Capture the cell that displays the provided text and extract its (x, y) central coordinate. 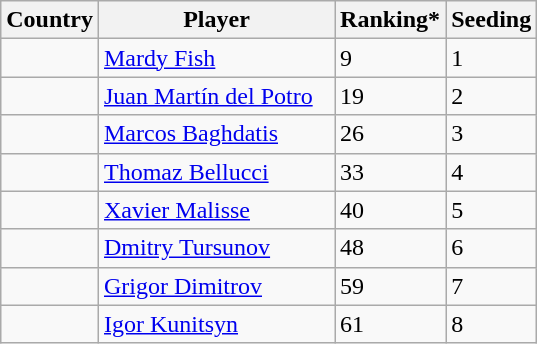
5 (492, 210)
4 (492, 172)
2 (492, 96)
33 (390, 172)
Mardy Fish (216, 58)
48 (390, 248)
Country (50, 20)
Xavier Malisse (216, 210)
3 (492, 134)
61 (390, 324)
9 (390, 58)
Dmitry Tursunov (216, 248)
Thomaz Bellucci (216, 172)
Seeding (492, 20)
7 (492, 286)
1 (492, 58)
Juan Martín del Potro (216, 96)
Igor Kunitsyn (216, 324)
6 (492, 248)
Grigor Dimitrov (216, 286)
59 (390, 286)
Ranking* (390, 20)
40 (390, 210)
Marcos Baghdatis (216, 134)
19 (390, 96)
26 (390, 134)
Player (216, 20)
8 (492, 324)
